Provide the [X, Y] coordinate of the cell's center where the given text is located.  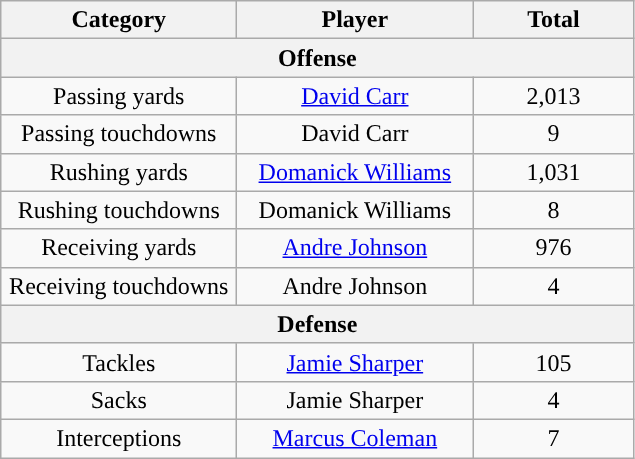
Total [554, 20]
8 [554, 210]
Defense [318, 324]
Tackles [119, 362]
Rushing yards [119, 172]
1,031 [554, 172]
976 [554, 248]
Receiving touchdowns [119, 286]
Receiving yards [119, 248]
Player [355, 20]
Offense [318, 58]
Interceptions [119, 438]
Marcus Coleman [355, 438]
7 [554, 438]
Passing touchdowns [119, 134]
Sacks [119, 400]
Category [119, 20]
Passing yards [119, 96]
2,013 [554, 96]
9 [554, 134]
Rushing touchdowns [119, 210]
105 [554, 362]
